Provide the (x, y) coordinate of the cell's center where the given text is located.  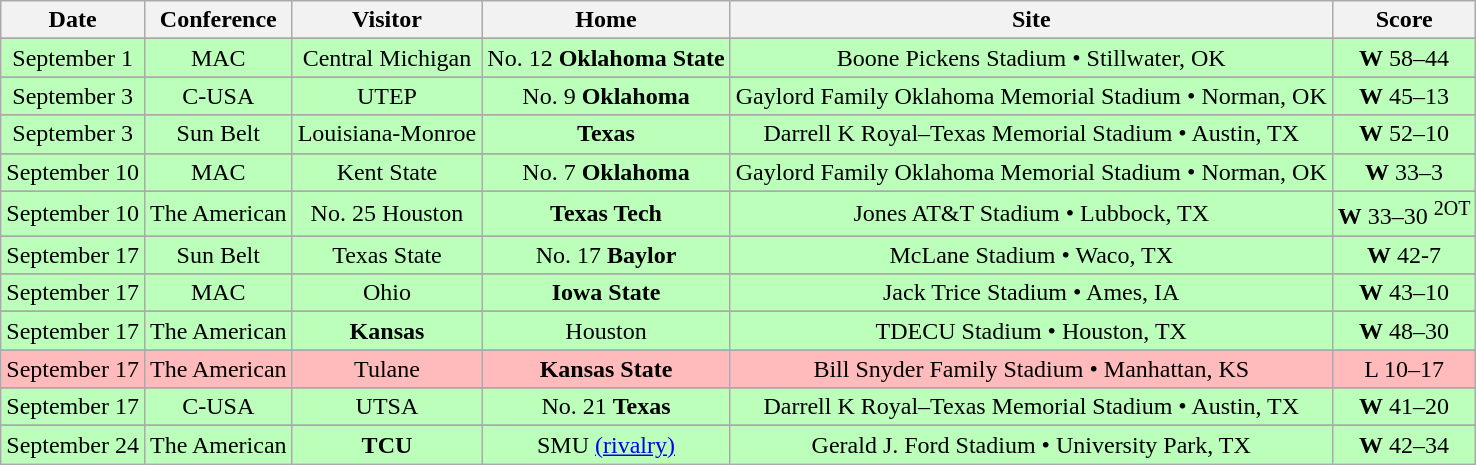
Kent State (387, 172)
No. 7 Oklahoma (606, 172)
September 1 (73, 58)
W 45–13 (1404, 96)
W 48–30 (1404, 331)
Tulane (387, 369)
Jones AT&T Stadium • Lubbock, TX (1031, 214)
L 10–17 (1404, 369)
UTSA (387, 407)
No. 17 Baylor (606, 255)
Ohio (387, 293)
No. 25 Houston (387, 214)
Jack Trice Stadium • Ames, IA (1031, 293)
No. 9 Oklahoma (606, 96)
TCU (387, 445)
W 33–3 (1404, 172)
Central Michigan (387, 58)
Bill Snyder Family Stadium • Manhattan, KS (1031, 369)
Texas Tech (606, 214)
Iowa State (606, 293)
W 43–10 (1404, 293)
McLane Stadium • Waco, TX (1031, 255)
Site (1031, 20)
Texas State (387, 255)
Kansas State (606, 369)
Conference (218, 20)
Boone Pickens Stadium • Stillwater, OK (1031, 58)
W 41–20 (1404, 407)
W 58–44 (1404, 58)
September 24 (73, 445)
W 52–10 (1404, 134)
Gerald J. Ford Stadium • University Park, TX (1031, 445)
W 33–30 2OT (1404, 214)
W 42-7 (1404, 255)
No. 21 Texas (606, 407)
Kansas (387, 331)
Houston (606, 331)
Texas (606, 134)
Home (606, 20)
Score (1404, 20)
W 42–34 (1404, 445)
Visitor (387, 20)
Louisiana-Monroe (387, 134)
SMU (rivalry) (606, 445)
TDECU Stadium • Houston, TX (1031, 331)
UTEP (387, 96)
No. 12 Oklahoma State (606, 58)
Date (73, 20)
